Capture the cell that displays the provided text and extract its [x, y] central coordinate. 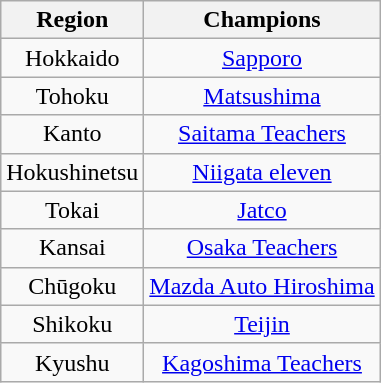
Kagoshima Teachers [262, 362]
Osaka Teachers [262, 248]
Kanto [72, 134]
Hokkaido [72, 58]
Chūgoku [72, 286]
Niigata eleven [262, 172]
Tokai [72, 210]
Kyushu [72, 362]
Mazda Auto Hiroshima [262, 286]
Teijin [262, 324]
Champions [262, 20]
Hokushinetsu [72, 172]
Saitama Teachers [262, 134]
Matsushima [262, 96]
Tohoku [72, 96]
Shikoku [72, 324]
Kansai [72, 248]
Region [72, 20]
Sapporo [262, 58]
Jatco [262, 210]
